Capture the cell that displays the provided text and extract its [x, y] central coordinate. 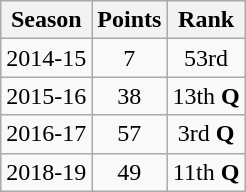
Rank [206, 20]
3rd Q [206, 134]
7 [130, 58]
57 [130, 134]
11th Q [206, 172]
13th Q [206, 96]
Points [130, 20]
2016-17 [46, 134]
53rd [206, 58]
38 [130, 96]
Season [46, 20]
2014-15 [46, 58]
2018-19 [46, 172]
2015-16 [46, 96]
49 [130, 172]
